Return [X, Y] of the center of cell containing provided text 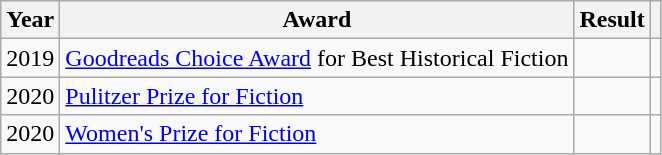
Pulitzer Prize for Fiction [317, 96]
2019 [30, 58]
Award [317, 20]
Goodreads Choice Award for Best Historical Fiction [317, 58]
Women's Prize for Fiction [317, 134]
Result [612, 20]
Year [30, 20]
